Pinpoint the cell where the given text exists, returning its (x, y) midpoint coordinate. 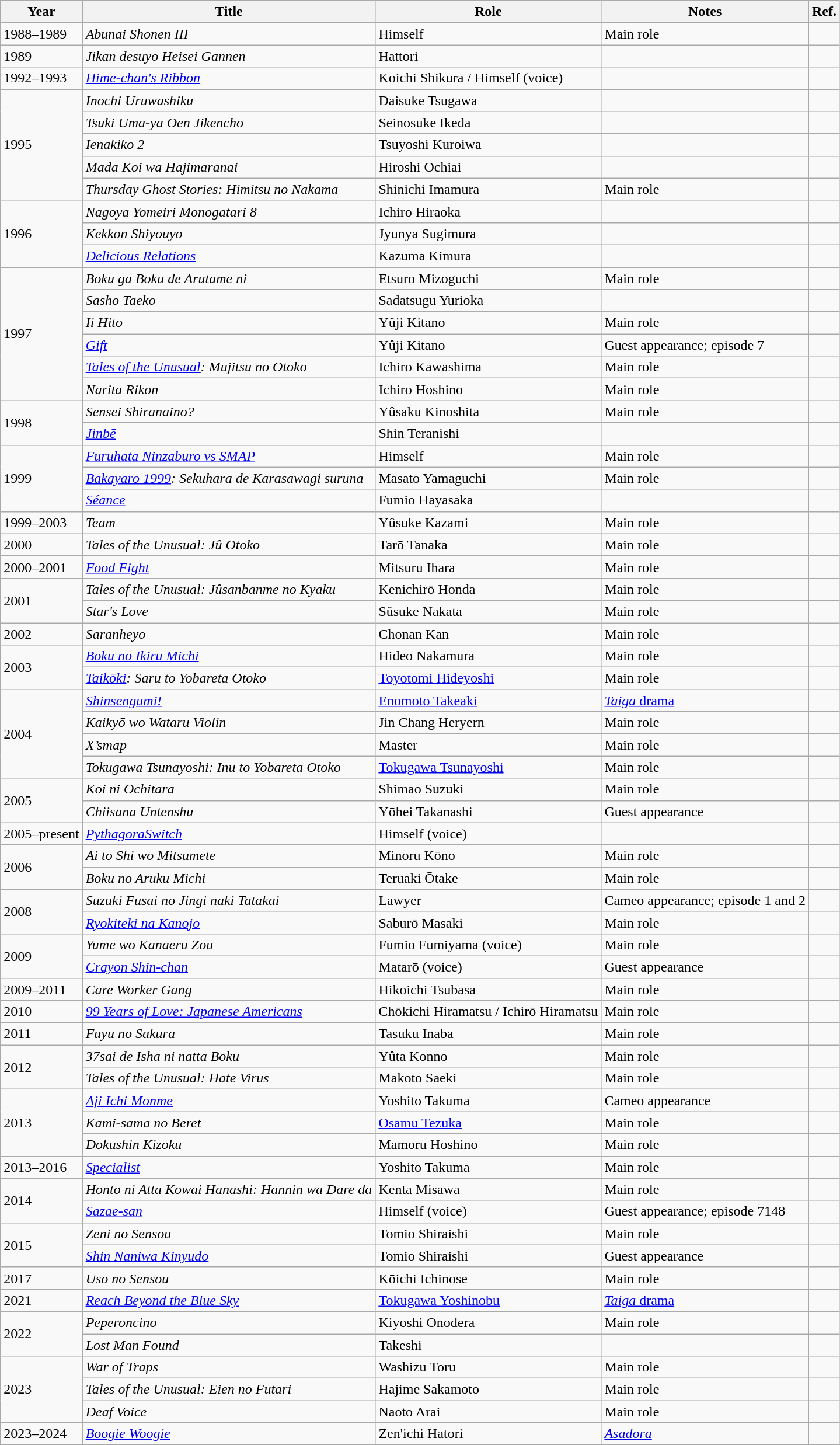
Fumio Hayasaka (488, 500)
Guest appearance; episode 7 (705, 345)
Tales of the Unusual: Mujitsu no Otoko (229, 367)
Food Fight (229, 567)
Thursday Ghost Stories: Himitsu no Nakama (229, 189)
Hime-chan's Ribbon (229, 78)
Tokugawa Tsunayoshi (488, 767)
1996 (41, 234)
Kaikyō wo Wataru Violin (229, 723)
2005–present (41, 834)
Dokushin Kizoku (229, 1145)
2009 (41, 956)
Ienakiko 2 (229, 145)
Séance (229, 500)
Tales of the Unusual: Jû Otoko (229, 545)
Shinsengumi! (229, 701)
Taikōki: Saru to Yobareta Otoko (229, 678)
Teruaki Ōtake (488, 878)
2003 (41, 667)
Yûta Konno (488, 1056)
Yûsaku Kinoshita (488, 412)
2012 (41, 1067)
Enomoto Takeaki (488, 701)
Sadatsugu Yurioka (488, 301)
Tarō Tanaka (488, 545)
37sai de Isha ni natta Boku (229, 1056)
Hattori (488, 56)
Yûsuke Kazami (488, 523)
Etsuro Mizoguchi (488, 278)
Crayon Shin-chan (229, 967)
2001 (41, 600)
Naoto Arai (488, 1412)
Koichi Shikura / Himself (voice) (488, 78)
Boku no Ikiru Michi (229, 656)
Tsuyoshi Kuroiwa (488, 145)
2013 (41, 1123)
Team (229, 523)
1999–2003 (41, 523)
2002 (41, 633)
Jyunya Sugimura (488, 234)
Honto ni Atta Kowai Hanashi: Hannin wa Dare da (229, 1189)
Boku ga Boku de Arutame ni (229, 278)
2023 (41, 1390)
Jinbē (229, 434)
Zen'ichi Hatori (488, 1434)
Title (229, 12)
Year (41, 12)
Kenta Misawa (488, 1189)
2022 (41, 1333)
Ref. (824, 12)
Role (488, 12)
Tales of the Unusual: Eien no Futari (229, 1390)
Matarō (voice) (488, 967)
Shinichi Imamura (488, 189)
2005 (41, 800)
Reach Beyond the Blue Sky (229, 1300)
Ichiro Hiraoka (488, 211)
Sûsuke Nakata (488, 611)
Hikoichi Tsubasa (488, 990)
Tokugawa Tsunayoshi: Inu to Yobareta Otoko (229, 767)
Hiroshi Ochiai (488, 167)
2014 (41, 1200)
Boogie Woogie (229, 1434)
1995 (41, 145)
Koi ni Ochitara (229, 789)
Uso no Sensou (229, 1278)
Jin Chang Heryern (488, 723)
Peperoncino (229, 1322)
Delicious Relations (229, 256)
PythagoraSwitch (229, 834)
Ryokiteki na Kanojo (229, 922)
2000 (41, 545)
Yōhei Takanashi (488, 812)
Aji Ichi Monme (229, 1101)
Tasuku Inaba (488, 1034)
2000–2001 (41, 567)
Inochi Uruwashiku (229, 100)
Chonan Kan (488, 633)
Tsuki Uma-ya Oen Jikencho (229, 123)
Jikan desuyo Heisei Gannen (229, 56)
Minoru Kōno (488, 856)
1997 (41, 334)
Hideo Nakamura (488, 656)
Notes (705, 12)
Nagoya Yomeiri Monogatari 8 (229, 211)
Gift (229, 345)
Chiisana Untenshu (229, 812)
2015 (41, 1245)
Kami-sama no Beret (229, 1123)
1999 (41, 478)
Deaf Voice (229, 1412)
Kazuma Kimura (488, 256)
Mamoru Hoshino (488, 1145)
Mitsuru Ihara (488, 567)
Lawyer (488, 900)
Kenichirō Honda (488, 589)
Cameo appearance; episode 1 and 2 (705, 900)
Lost Man Found (229, 1345)
Kōichi Ichinose (488, 1278)
99 Years of Love: Japanese Americans (229, 1012)
War of Traps (229, 1367)
Specialist (229, 1167)
Tales of the Unusual: Jûsanbanme no Kyaku (229, 589)
2023–2024 (41, 1434)
Asadora (705, 1434)
Sasho Taeko (229, 301)
Furuhata Ninzaburo vs SMAP (229, 456)
Fuyu no Sakura (229, 1034)
Kiyoshi Onodera (488, 1322)
Narita Rikon (229, 389)
Seinosuke Ikeda (488, 123)
Toyotomi Hideyoshi (488, 678)
2009–2011 (41, 990)
2004 (41, 734)
Mada Koi wa Hajimaranai (229, 167)
Star's Love (229, 611)
Fumio Fumiyama (voice) (488, 945)
Hajime Sakamoto (488, 1390)
2010 (41, 1012)
Zeni no Sensou (229, 1234)
1998 (41, 423)
1992–1993 (41, 78)
Boku no Aruku Michi (229, 878)
Cameo appearance (705, 1101)
2017 (41, 1278)
Abunai Shonen III (229, 34)
Ichiro Hoshino (488, 389)
Makoto Saeki (488, 1078)
Suzuki Fusai no Jingi naki Tatakai (229, 900)
Bakayaro 1999: Sekuhara de Karasawagi suruna (229, 478)
1988–1989 (41, 34)
Sensei Shiranaino? (229, 412)
2013–2016 (41, 1167)
Master (488, 745)
Tokugawa Yoshinobu (488, 1300)
Shin Teranishi (488, 434)
Yume wo Kanaeru Zou (229, 945)
Tales of the Unusual: Hate Virus (229, 1078)
2021 (41, 1300)
Washizu Toru (488, 1367)
Kekkon Shiyouyo (229, 234)
Chōkichi Hiramatsu / Ichirō Hiramatsu (488, 1012)
Osamu Tezuka (488, 1123)
2011 (41, 1034)
Takeshi (488, 1345)
Shin Naniwa Kinyudo (229, 1256)
Shimao Suzuki (488, 789)
Sazae-san (229, 1211)
1989 (41, 56)
Masato Yamaguchi (488, 478)
Ai to Shi wo Mitsumete (229, 856)
Care Worker Gang (229, 990)
Ii Hito (229, 323)
Saburō Masaki (488, 922)
Saranheyo (229, 633)
X’smap (229, 745)
Guest appearance; episode 7148 (705, 1211)
2008 (41, 911)
Ichiro Kawashima (488, 367)
Daisuke Tsugawa (488, 100)
2006 (41, 867)
